Identify which cell holds the provided text, then report its [X, Y] central coordinate. 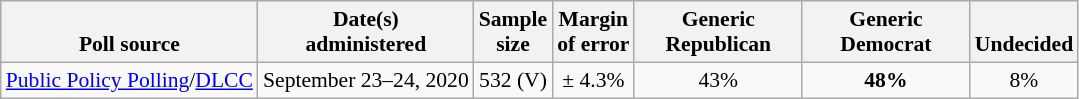
532 (V) [513, 80]
43% [718, 80]
Public Policy Polling/DLCC [130, 80]
Samplesize [513, 32]
Poll source [130, 32]
Marginof error [593, 32]
GenericRepublican [718, 32]
Undecided [1024, 32]
48% [886, 80]
GenericDemocrat [886, 32]
± 4.3% [593, 80]
Date(s)administered [366, 32]
September 23–24, 2020 [366, 80]
8% [1024, 80]
